Return (x, y) of the center of cell containing provided text 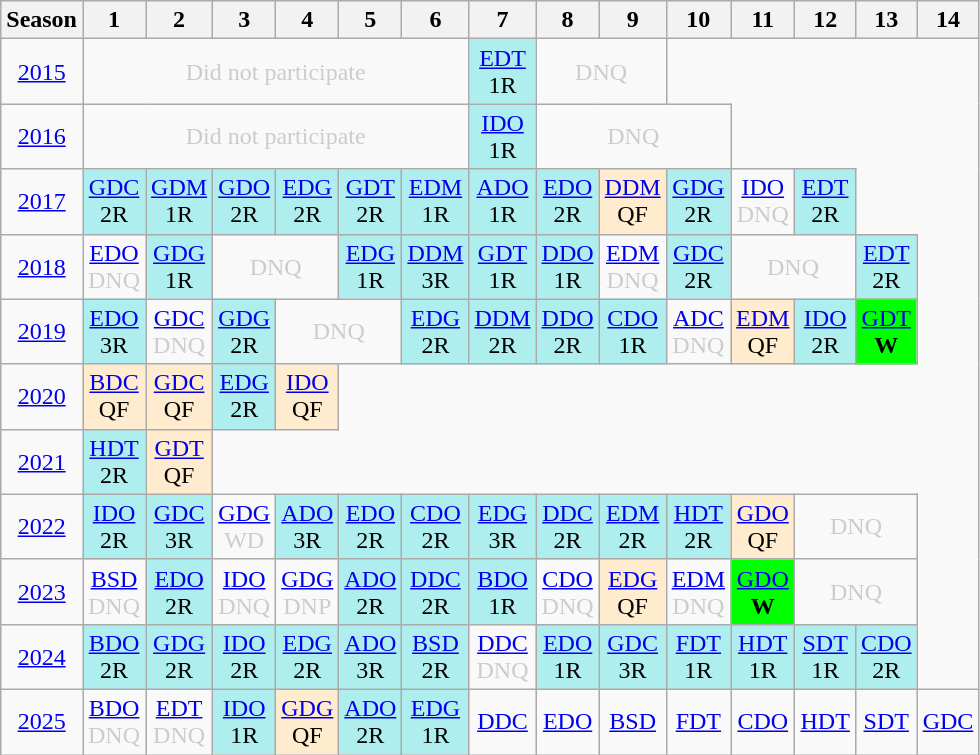
BDODNQ (114, 722)
FDT (698, 722)
EDO (568, 722)
GDTW (886, 332)
GDT1R (502, 266)
GDGWD (244, 526)
BSDDNQ (114, 592)
GDO2R (244, 202)
BSD2R (436, 656)
9 (632, 20)
1 (114, 20)
2025 (42, 722)
BDO1R (502, 592)
EDO3R (114, 332)
EDM2R (632, 526)
HDT (825, 722)
8 (568, 20)
GDGDNP (308, 592)
DDMQF (632, 202)
EDG3R (502, 526)
10 (698, 20)
EDMQF (763, 332)
3 (244, 20)
EDTDNQ (180, 722)
6 (436, 20)
2017 (42, 202)
GDTQF (180, 462)
SDT (886, 722)
7 (502, 20)
DDO1R (568, 266)
2016 (42, 136)
HDT1R (763, 656)
CDO (763, 722)
EDM1R (436, 202)
ADCDNQ (698, 332)
FDT1R (698, 656)
BDO2R (114, 656)
BDCQF (114, 396)
SDT1R (825, 656)
BSD (632, 722)
CDO1R (632, 332)
GDOW (763, 592)
EDT1R (502, 72)
DDO2R (568, 332)
GDCDNQ (180, 332)
2024 (42, 656)
2023 (42, 592)
IDOQF (308, 396)
2020 (42, 396)
GDGQF (308, 722)
GDM1R (180, 202)
DDM2R (502, 332)
11 (763, 20)
Season (42, 20)
ADO1R (502, 202)
DDM3R (436, 266)
GDT2R (370, 202)
13 (886, 20)
2019 (42, 332)
DDCDNQ (502, 656)
2018 (42, 266)
EDO1R (568, 656)
5 (370, 20)
GDG1R (180, 266)
4 (308, 20)
2 (180, 20)
DDC (502, 722)
2015 (42, 72)
12 (825, 20)
2021 (42, 462)
EDGQF (632, 592)
2022 (42, 526)
GDC (948, 722)
GDCQF (180, 396)
GDOQF (763, 526)
CDODNQ (568, 592)
EDODNQ (114, 266)
14 (948, 20)
